Identify which cell holds the provided text, then report its (x, y) central coordinate. 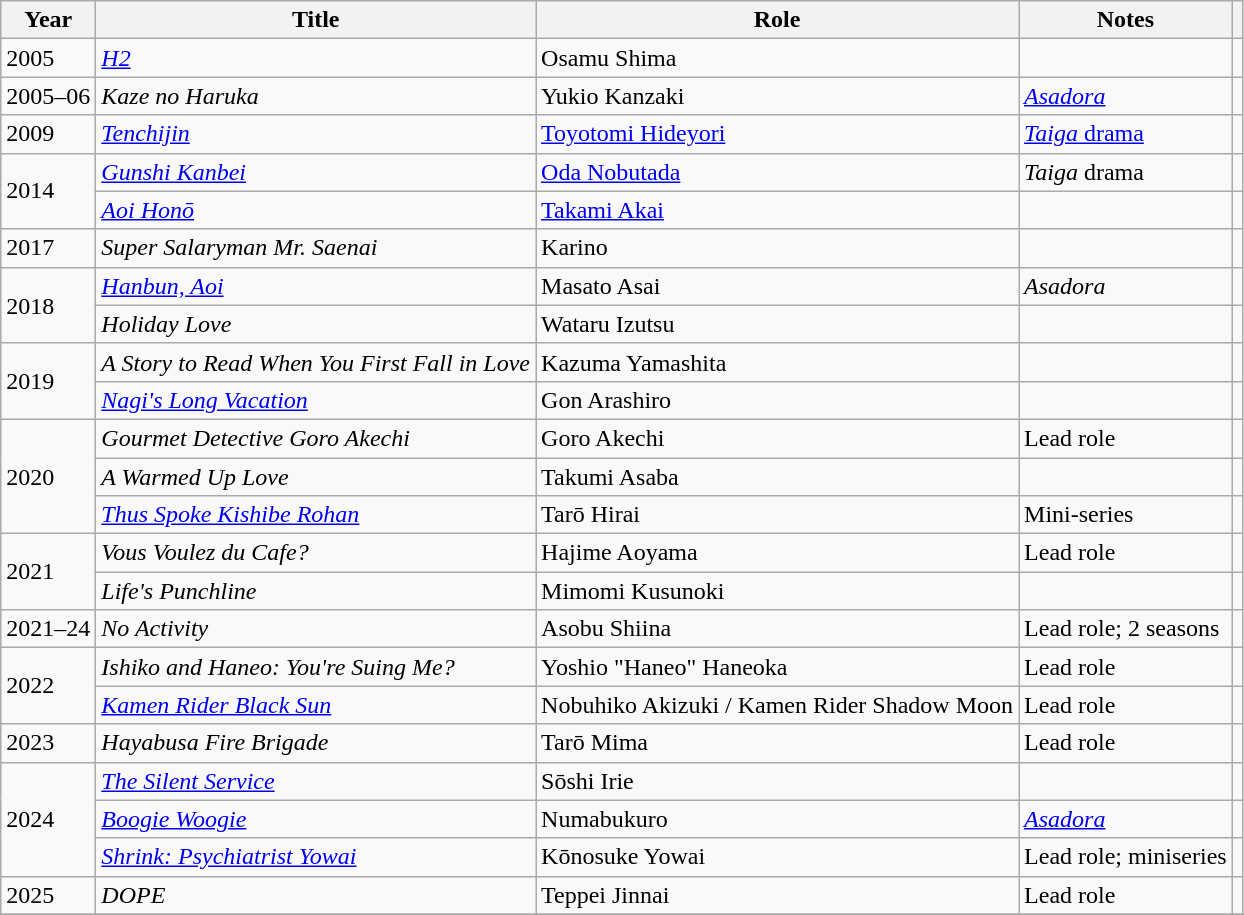
Kaze no Haruka (316, 96)
2025 (48, 895)
Nobuhiko Akizuki / Kamen Rider Shadow Moon (778, 705)
2005–06 (48, 96)
2018 (48, 305)
Ishiko and Haneo: You're Suing Me? (316, 667)
No Activity (316, 629)
Gunshi Kanbei (316, 172)
The Silent Service (316, 781)
2005 (48, 58)
2021 (48, 572)
Hayabusa Fire Brigade (316, 743)
Gon Arashiro (778, 400)
Life's Punchline (316, 591)
Holiday Love (316, 324)
Title (316, 20)
2024 (48, 819)
Year (48, 20)
Takami Akai (778, 210)
Numabukuro (778, 819)
Aoi Honō (316, 210)
Yukio Kanzaki (778, 96)
2022 (48, 686)
Tarō Hirai (778, 515)
2020 (48, 476)
DOPE (316, 895)
Thus Spoke Kishibe Rohan (316, 515)
Asobu Shiina (778, 629)
Teppei Jinnai (778, 895)
Toyotomi Hideyori (778, 134)
Masato Asai (778, 286)
Hajime Aoyama (778, 553)
H2 (316, 58)
Goro Akechi (778, 438)
Kamen Rider Black Sun (316, 705)
Boogie Woogie (316, 819)
Sōshi Irie (778, 781)
A Story to Read When You First Fall in Love (316, 362)
Hanbun, Aoi (316, 286)
2021–24 (48, 629)
2023 (48, 743)
Role (778, 20)
Oda Nobutada (778, 172)
Kazuma Yamashita (778, 362)
2019 (48, 381)
Shrink: Psychiatrist Yowai (316, 857)
Yoshio "Haneo" Haneoka (778, 667)
Karino (778, 248)
Tarō Mima (778, 743)
Osamu Shima (778, 58)
2014 (48, 191)
2017 (48, 248)
Gourmet Detective Goro Akechi (316, 438)
Takumi Asaba (778, 477)
Mimomi Kusunoki (778, 591)
A Warmed Up Love (316, 477)
2009 (48, 134)
Notes (1126, 20)
Vous Voulez du Cafe? (316, 553)
Kōnosuke Yowai (778, 857)
Super Salaryman Mr. Saenai (316, 248)
Tenchijin (316, 134)
Mini-series (1126, 515)
Lead role; 2 seasons (1126, 629)
Lead role; miniseries (1126, 857)
Nagi's Long Vacation (316, 400)
Wataru Izutsu (778, 324)
